Determine the [x, y] coordinate at the center of the cell enclosing the given text.  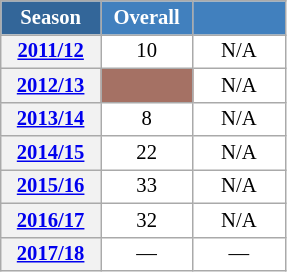
2013/14 [51, 119]
2016/17 [51, 220]
22 [146, 153]
33 [146, 186]
2017/18 [51, 254]
2014/15 [51, 153]
2011/12 [51, 51]
Overall [146, 17]
8 [146, 119]
10 [146, 51]
Season [51, 17]
2015/16 [51, 186]
32 [146, 220]
2012/13 [51, 85]
